Determine the (x, y) coordinate at the center of the cell enclosing the given text.  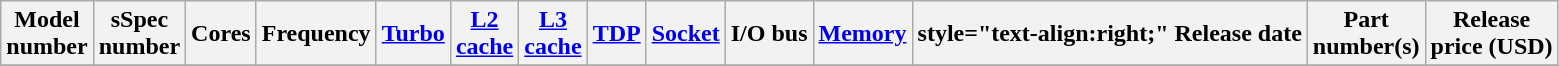
Releaseprice (USD) (1492, 34)
Cores (222, 34)
I/O bus (769, 34)
L2cache (484, 34)
TDP (616, 34)
sSpecnumber (139, 34)
Memory (862, 34)
L3cache (553, 34)
style="text-align:right;" Release date (1110, 34)
Socket (686, 34)
Partnumber(s) (1366, 34)
Modelnumber (47, 34)
Frequency (316, 34)
Turbo (413, 34)
